Identify which cell holds the provided text, then report its [X, Y] central coordinate. 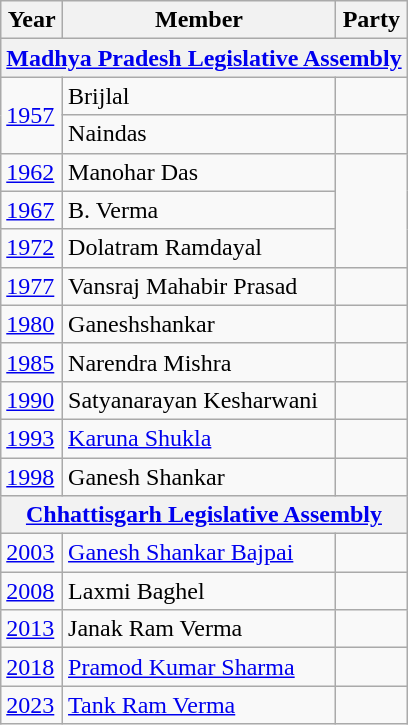
Tank Ram Verma [200, 705]
1985 [32, 362]
Narendra Mishra [200, 362]
2003 [32, 553]
1967 [32, 210]
1957 [32, 115]
1977 [32, 286]
Chhattisgarh Legislative Assembly [204, 515]
Ganesh Shankar [200, 477]
Vansraj Mahabir Prasad [200, 286]
Madhya Pradesh Legislative Assembly [204, 58]
Brijlal [200, 96]
Karuna Shukla [200, 438]
2013 [32, 629]
1993 [32, 438]
Dolatram Ramdayal [200, 248]
1998 [32, 477]
Pramod Kumar Sharma [200, 667]
Year [32, 20]
2018 [32, 667]
Member [200, 20]
Ganeshshankar [200, 324]
Manohar Das [200, 172]
1962 [32, 172]
1980 [32, 324]
2008 [32, 591]
Janak Ram Verma [200, 629]
B. Verma [200, 210]
Laxmi Baghel [200, 591]
Party [372, 20]
Naindas [200, 134]
Satyanarayan Kesharwani [200, 400]
2023 [32, 705]
1972 [32, 248]
Ganesh Shankar Bajpai [200, 553]
1990 [32, 400]
